Scan for the cell matching the given text and deliver its (x, y) coordinate at center. 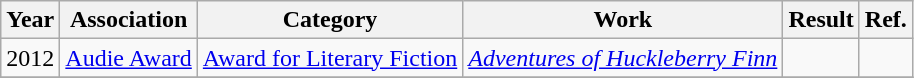
Audie Award (129, 58)
Association (129, 20)
Result (821, 20)
Year (30, 20)
2012 (30, 58)
Ref. (886, 20)
Work (623, 20)
Category (330, 20)
Award for Literary Fiction (330, 58)
Adventures of Huckleberry Finn (623, 58)
